Output the [x, y] coordinate of the center of the cell containing the given text.  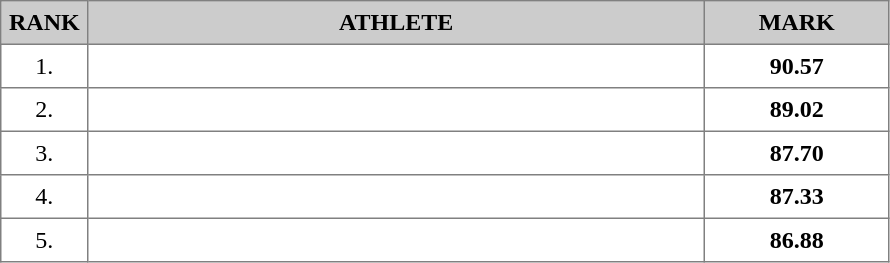
3. [44, 153]
87.33 [796, 197]
87.70 [796, 153]
4. [44, 197]
ATHLETE [396, 23]
89.02 [796, 110]
5. [44, 240]
2. [44, 110]
1. [44, 66]
MARK [796, 23]
90.57 [796, 66]
RANK [44, 23]
86.88 [796, 240]
